Determine the [X, Y] coordinate at the center of the cell enclosing the given text.  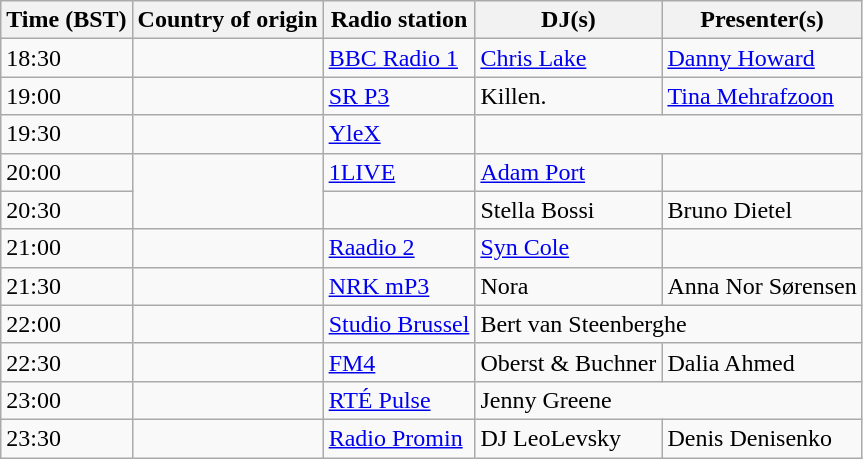
YleX [399, 134]
23:30 [66, 438]
Danny Howard [762, 58]
NRK mP3 [399, 286]
Time (BST) [66, 20]
Denis Denisenko [762, 438]
22:00 [66, 324]
Country of origin [228, 20]
Oberst & Buchner [568, 362]
19:30 [66, 134]
Dalia Ahmed [762, 362]
Tina Mehrafzoon [762, 96]
Chris Lake [568, 58]
1LIVE [399, 172]
20:30 [66, 210]
Studio Brussel [399, 324]
DJ LeoLevsky [568, 438]
19:00 [66, 96]
Raadio 2 [399, 248]
Bruno Dietel [762, 210]
21:30 [66, 286]
20:00 [66, 172]
Presenter(s) [762, 20]
23:00 [66, 400]
18:30 [66, 58]
Adam Port [568, 172]
BBC Radio 1 [399, 58]
Radio Promin [399, 438]
Radio station [399, 20]
DJ(s) [568, 20]
Anna Nor Sørensen [762, 286]
FM4 [399, 362]
Nora [568, 286]
SR P3 [399, 96]
RTÉ Pulse [399, 400]
21:00 [66, 248]
22:30 [66, 362]
Bert van Steenberghe [668, 324]
Stella Bossi [568, 210]
Syn Cole [568, 248]
Killen. [568, 96]
Jenny Greene [668, 400]
